Search for the cell housing the specified text and yield its (x, y) center coordinate. 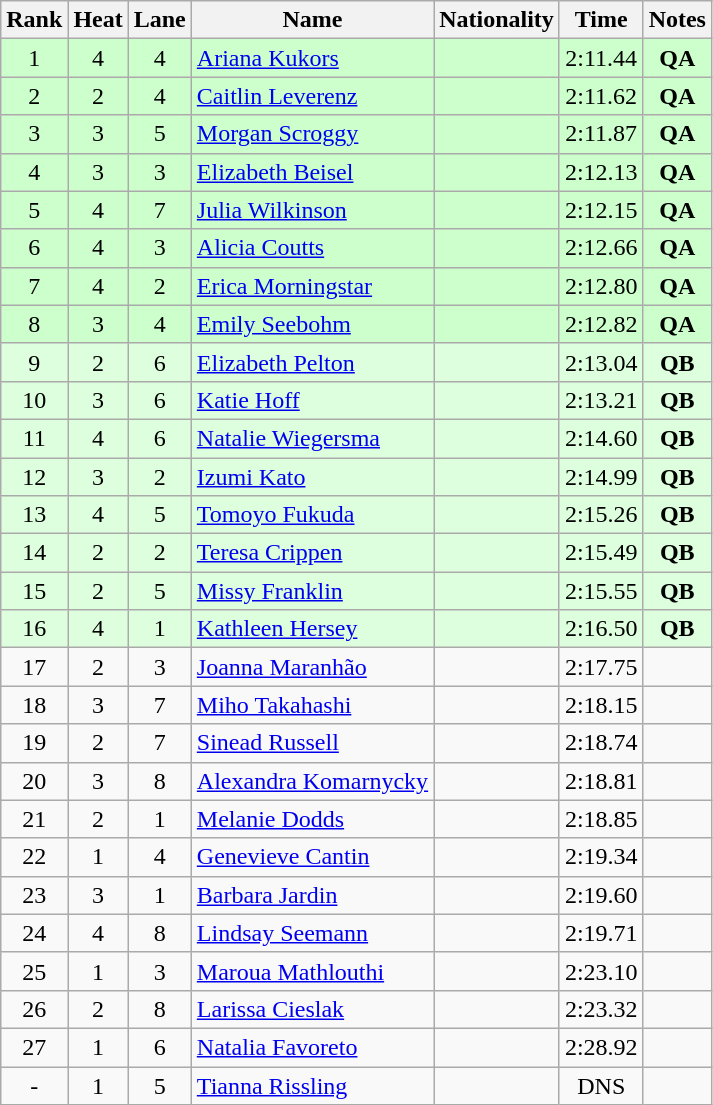
Melanie Dodds (312, 819)
Time (601, 20)
2:13.04 (601, 362)
Caitlin Leverenz (312, 96)
25 (34, 971)
Rank (34, 20)
- (34, 1085)
27 (34, 1047)
Maroua Mathlouthi (312, 971)
2:18.85 (601, 819)
Tianna Rissling (312, 1085)
10 (34, 400)
Katie Hoff (312, 400)
18 (34, 705)
Morgan Scroggy (312, 134)
9 (34, 362)
Teresa Crippen (312, 553)
Elizabeth Pelton (312, 362)
Lindsay Seemann (312, 933)
2:15.49 (601, 553)
Tomoyo Fukuda (312, 515)
DNS (601, 1085)
Natalia Favoreto (312, 1047)
2:19.34 (601, 857)
Natalie Wiegersma (312, 438)
Kathleen Hersey (312, 629)
Elizabeth Beisel (312, 172)
2:12.82 (601, 324)
Joanna Maranhão (312, 667)
12 (34, 477)
2:11.44 (601, 58)
26 (34, 1009)
Ariana Kukors (312, 58)
2:18.15 (601, 705)
Alexandra Komarnycky (312, 781)
Alicia Coutts (312, 248)
Sinead Russell (312, 743)
15 (34, 591)
Erica Morningstar (312, 286)
Lane (160, 20)
Name (312, 20)
2:15.55 (601, 591)
Missy Franklin (312, 591)
2:18.74 (601, 743)
Genevieve Cantin (312, 857)
2:14.99 (601, 477)
2:17.75 (601, 667)
20 (34, 781)
2:12.80 (601, 286)
2:13.21 (601, 400)
2:18.81 (601, 781)
2:23.32 (601, 1009)
11 (34, 438)
2:16.50 (601, 629)
Izumi Kato (312, 477)
17 (34, 667)
2:11.87 (601, 134)
21 (34, 819)
Notes (677, 20)
Emily Seebohm (312, 324)
19 (34, 743)
24 (34, 933)
2:19.60 (601, 895)
14 (34, 553)
2:12.15 (601, 210)
Julia Wilkinson (312, 210)
Nationality (497, 20)
13 (34, 515)
2:15.26 (601, 515)
2:14.60 (601, 438)
23 (34, 895)
2:23.10 (601, 971)
Heat (98, 20)
16 (34, 629)
22 (34, 857)
2:12.66 (601, 248)
Barbara Jardin (312, 895)
Larissa Cieslak (312, 1009)
2:19.71 (601, 933)
2:12.13 (601, 172)
Miho Takahashi (312, 705)
2:11.62 (601, 96)
2:28.92 (601, 1047)
